Find where the given text appears and provide that cell's center as (x, y) coordinate. 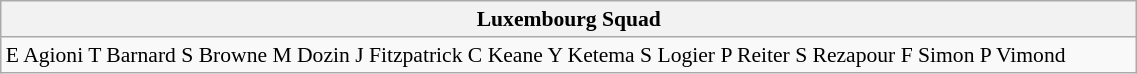
Luxembourg Squad (569, 19)
E Agioni T Barnard S Browne M Dozin J Fitzpatrick C Keane Y Ketema S Logier P Reiter S Rezapour F Simon P Vimond (569, 55)
